Output the (x, y) coordinate of the center of the cell containing the given text.  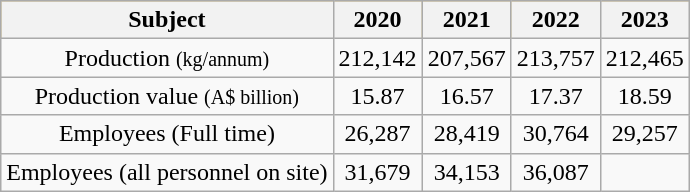
17.37 (556, 96)
2021 (466, 20)
18.59 (644, 96)
30,764 (556, 134)
207,567 (466, 58)
Employees (Full time) (167, 134)
2023 (644, 20)
212,142 (378, 58)
2020 (378, 20)
213,757 (556, 58)
212,465 (644, 58)
16.57 (466, 96)
34,153 (466, 172)
Employees (all personnel on site) (167, 172)
Subject (167, 20)
Production (kg/annum) (167, 58)
31,679 (378, 172)
36,087 (556, 172)
Production value (A$ billion) (167, 96)
2022 (556, 20)
28,419 (466, 134)
15.87 (378, 96)
29,257 (644, 134)
26,287 (378, 134)
